Output the [x, y] coordinate of the center of the cell containing the given text.  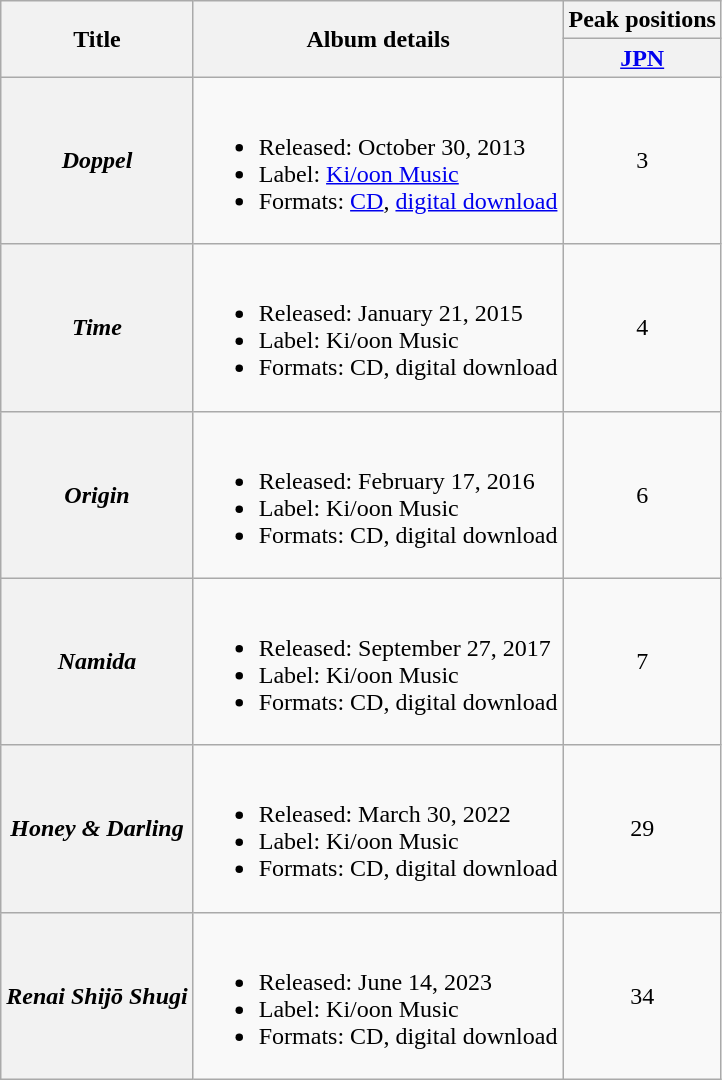
Honey & Darling [97, 828]
Released: February 17, 2016Label: Ki/oon MusicFormats: CD, digital download [378, 494]
34 [642, 996]
Released: September 27, 2017Label: Ki/oon MusicFormats: CD, digital download [378, 662]
Time [97, 328]
Released: June 14, 2023Label: Ki/oon MusicFormats: CD, digital download [378, 996]
Origin [97, 494]
Title [97, 39]
Released: January 21, 2015Label: Ki/oon MusicFormats: CD, digital download [378, 328]
4 [642, 328]
JPN [642, 58]
Album details [378, 39]
7 [642, 662]
Namida [97, 662]
Doppel [97, 160]
Peak positions [642, 20]
3 [642, 160]
29 [642, 828]
Renai Shijō Shugi [97, 996]
6 [642, 494]
Released: March 30, 2022Label: Ki/oon MusicFormats: CD, digital download [378, 828]
Released: October 30, 2013Label: Ki/oon MusicFormats: CD, digital download [378, 160]
